Return the (x, y) coordinate for the center point of the cell that contains the specified text.  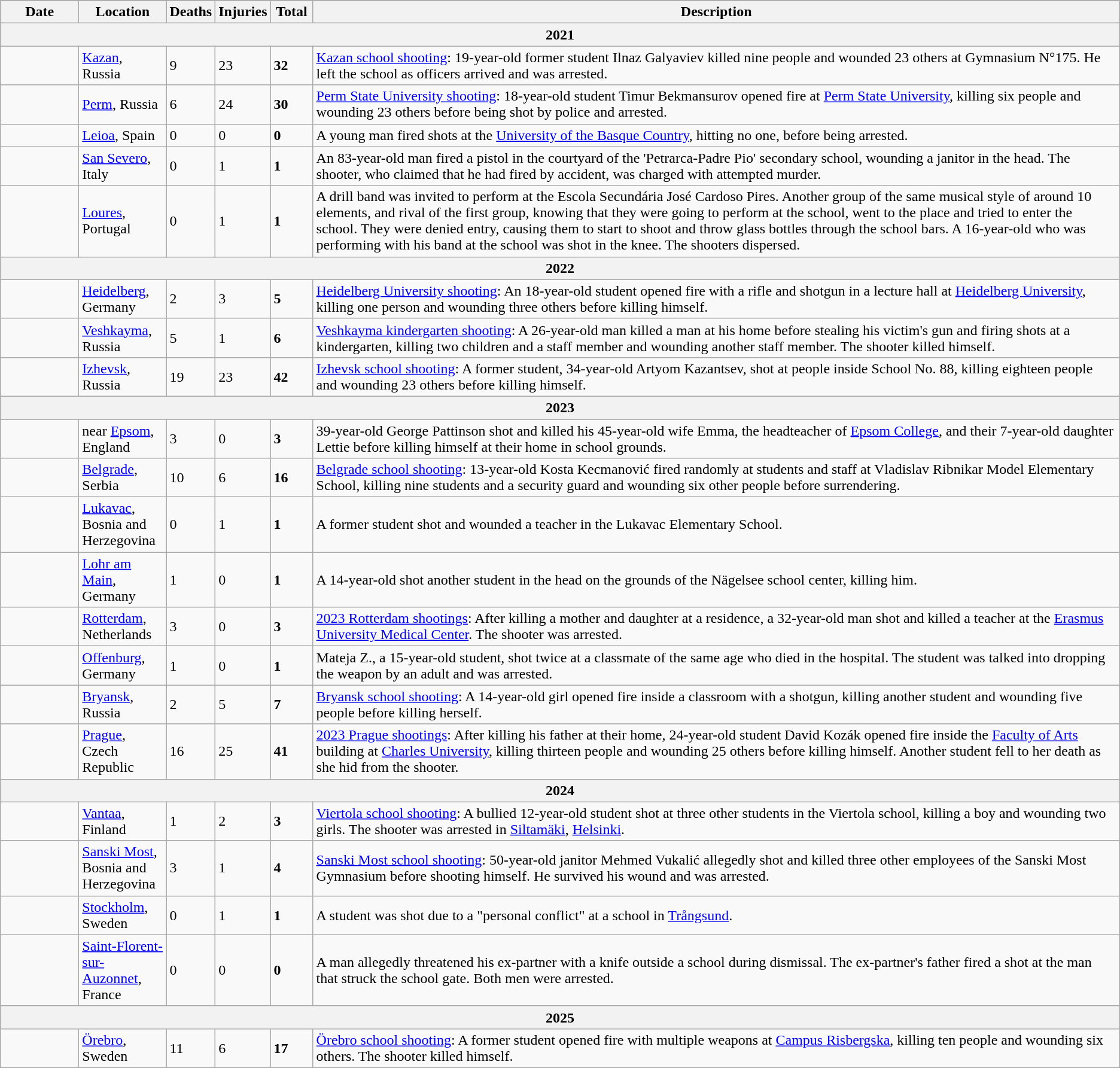
17 (292, 1048)
9 (191, 66)
2025 (560, 1017)
Bryansk, Russia (123, 705)
11 (191, 1048)
2023 (560, 407)
A young man fired shots at the University of the Basque Country, hitting no one, before being arrested. (716, 135)
25 (243, 751)
A 14-year-old shot another student in the head on the grounds of the Nägelsee school center, killing him. (716, 580)
Veshkayma, Russia (123, 337)
Heidelberg, Germany (123, 299)
Vantaa, Finland (123, 821)
7 (292, 705)
Deaths (191, 12)
San Severo, Italy (123, 166)
24 (243, 104)
Offenburg, Germany (123, 665)
19 (191, 377)
Location (123, 12)
2021 (560, 35)
Rotterdam, Netherlands (123, 627)
10 (191, 477)
Lohr am Main, Germany (123, 580)
A former student shot and wounded a teacher in the Lukavac Elementary School. (716, 525)
Saint-Florent-sur-Auzonnet, France (123, 970)
Prague, Czech Republic (123, 751)
Loures, Portugal (123, 221)
Stockholm, Sweden (123, 915)
Total (292, 12)
A student was shot due to a "personal conflict" at a school in Trångsund. (716, 915)
Örebro, Sweden (123, 1048)
Lukavac, Bosnia and Herzegovina (123, 525)
Izhevsk, Russia (123, 377)
41 (292, 751)
42 (292, 377)
Kazan, Russia (123, 66)
30 (292, 104)
Date (39, 12)
Sanski Most, Bosnia and Herzegovina (123, 868)
near Epsom, England (123, 438)
Leioa, Spain (123, 135)
2022 (560, 268)
Description (716, 12)
Belgrade, Serbia (123, 477)
32 (292, 66)
Perm, Russia (123, 104)
Injuries (243, 12)
4 (292, 868)
2024 (560, 790)
